Determine the (X, Y) coordinate at the center of the cell enclosing the given text.  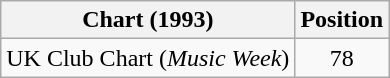
Chart (1993) (148, 20)
UK Club Chart (Music Week) (148, 58)
78 (342, 58)
Position (342, 20)
